Return the (x, y) coordinate for the center point of the cell that contains the specified text.  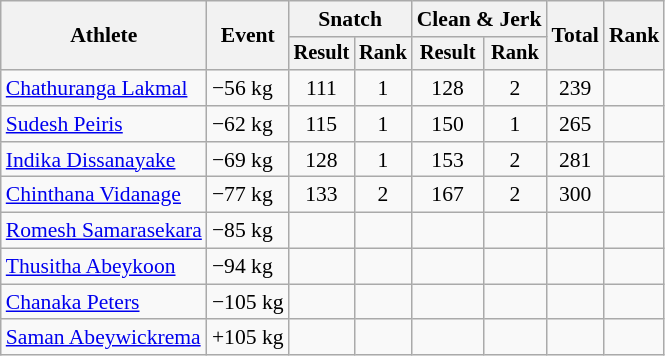
Chathuranga Lakmal (104, 88)
115 (322, 124)
265 (576, 124)
153 (448, 160)
111 (322, 88)
239 (576, 88)
Romesh Samarasekara (104, 231)
+105 kg (248, 338)
Chinthana Vidanage (104, 195)
Saman Abeywickrema (104, 338)
−94 kg (248, 267)
−56 kg (248, 88)
Clean & Jerk (480, 19)
−105 kg (248, 302)
133 (322, 195)
−62 kg (248, 124)
281 (576, 160)
Sudesh Peiris (104, 124)
300 (576, 195)
−85 kg (248, 231)
Event (248, 36)
Total (576, 36)
−69 kg (248, 160)
167 (448, 195)
150 (448, 124)
−77 kg (248, 195)
Athlete (104, 36)
Thusitha Abeykoon (104, 267)
Indika Dissanayake (104, 160)
Snatch (350, 19)
Chanaka Peters (104, 302)
